Find where the given text appears and provide that cell's center as (x, y) coordinate. 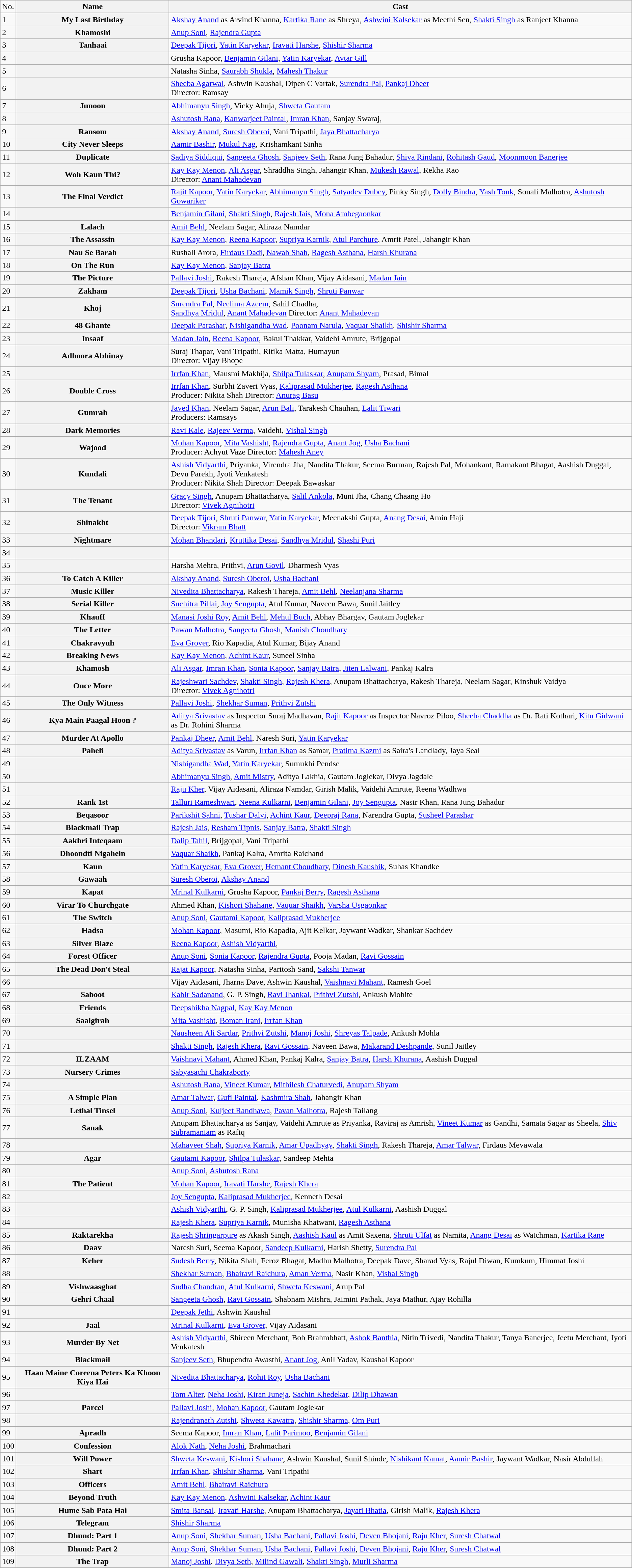
Zakham (93, 291)
Kapat (93, 892)
5 (8, 71)
28 (8, 430)
Smita Bansal, Iravati Harshe, Anupam Bhattacharya, Jayati Bhatia, Girish Malik, Rajesh Khera (400, 1510)
Anup Soni, Ashutosh Rana (400, 1171)
Officers (93, 1484)
Sanjeev Seth, Bhupendra Awasthi, Anant Jog, Anil Yadav, Kaushal Kapoor (400, 1360)
34 (8, 553)
Murder At Apollo (93, 738)
72 (8, 1059)
63 (8, 943)
Deepak Tijori, Usha Bachani, Mamik Singh, Shruti Panwar (400, 291)
Gawaah (93, 879)
Sheeba Agarwal, Ashwin Kaushal, Dipen C Vartak, Surendra Pal, Pankaj DheerDirector: Ramsay (400, 88)
11 (8, 157)
Pallavi Joshi, Rakesh Thareja, Afshan Khan, Vijay Aidasani, Madan Jain (400, 278)
69 (8, 1020)
Joy Sengupta, Kaliprasad Mukherjee, Kenneth Desai (400, 1196)
83 (8, 1209)
15 (8, 227)
70 (8, 1033)
80 (8, 1171)
55 (8, 841)
Reena Kapoor, Ashish Vidyarthi, (400, 943)
Anup Soni, Rajendra Gupta (400, 32)
Will Power (93, 1459)
Manoj Joshi, Divya Seth, Milind Gawali, Shakti Singh, Murli Sharma (400, 1562)
Rajesh Jais, Resham Tipnis, Sanjay Batra, Shakti Singh (400, 828)
24 (8, 356)
Serial Killer (93, 604)
Rank 1st (93, 802)
59 (8, 892)
Deepak Parashar, Nishigandha Wad, Poonam Narula, Vaquar Shaikh, Shishir Sharma (400, 326)
Kay Kay Menon, Sanjay Batra (400, 265)
87 (8, 1261)
100 (8, 1446)
Aditya Srivastav as Varun, Irrfan Khan as Samar, Pratima Kazmi as Saira's Landlady, Jaya Seal (400, 751)
49 (8, 764)
Pankaj Dheer, Amit Behl, Naresh Suri, Yatin Karyekar (400, 738)
Murder By Net (93, 1342)
62 (8, 931)
Confession (93, 1446)
Akshay Anand, Suresh Oberoi, Usha Bachani (400, 578)
Dhoondti Nigahein (93, 853)
37 (8, 591)
Forest Officer (93, 956)
Mohan Kapoor, Iravati Harshe, Rajesh Khera (400, 1184)
Rajeshwari Sachdev, Shakti Singh, Rajesh Khera, Anupam Bhattacharya, Rakesh Thareja, Neelam Sagar, Kinshuk VaidyaDirector: Vivek Agnihotri (400, 686)
77 (8, 1128)
Haan Maine Coreena Peters Ka Khoon Kiya Hai (93, 1377)
Seema Kapoor, Imran Khan, Lalit Parimoo, Benjamin Gilani (400, 1433)
85 (8, 1235)
Aamir Bashir, Mukul Nag, Krishamkant Sinha (400, 144)
Mrinal Kulkarni, Grusha Kapoor, Pankaj Berry, Ragesh Asthana (400, 892)
38 (8, 604)
Telegram (93, 1523)
26 (8, 391)
48 (8, 751)
Jaal (93, 1325)
The Patient (93, 1184)
71 (8, 1046)
29 (8, 447)
40 (8, 630)
78 (8, 1145)
Irrfan Khan, Mausmi Makhija, Shilpa Tulaskar, Anupam Shyam, Prasad, Bimal (400, 373)
Beyond Truth (93, 1497)
Lethal Tinsel (93, 1110)
Rushali Arora, Firdaus Dadi, Nawab Shah, Ragesh Asthana, Harsh Khurana (400, 252)
19 (8, 278)
Kundali (93, 474)
79 (8, 1158)
6 (8, 88)
Gautami Kapoor, Shilpa Tulaskar, Sandeep Mehta (400, 1158)
16 (8, 240)
Paheli (93, 751)
Sangeeta Ghosh, Ravi Gossain, Shabnam Mishra, Jaimini Pathak, Jaya Mathur, Ajay Rohilla (400, 1299)
Friends (93, 1008)
Anup Soni, Sonia Kapoor, Rajendra Gupta, Pooja Madan, Ravi Gossain (400, 956)
53 (8, 815)
44 (8, 686)
Ashish Vidyarthi, Shireen Merchant, Bob Brahmbhatt, Ashok Banthia, Nitin Trivedi, Nandita Thakur, Tanya Banerjee, Jeetu Merchant, Jyoti Venkatesh (400, 1342)
Surendra Pal, Neelima Azeem, Sahil Chadha,Sandhya Mridul, Anant Mahadevan Director: Anant Mahadevan (400, 308)
82 (8, 1196)
75 (8, 1097)
Kay Kay Menon, Ali Asgar, Shraddha Singh, Jahangir Khan, Mukesh Rawal, Rekha RaoDirector: Anant Mahadevan (400, 174)
Irrfan Khan, Surbhi Zaveri Vyas, Kaliprasad Mukherjee, Ragesh AsthanaProducer: Nikita Shah Director: Anurag Basu (400, 391)
Sudha Chandran, Atul Kulkarni, Shweta Keswani, Arup Pal (400, 1286)
No. (8, 7)
The Trap (93, 1562)
3 (8, 45)
Hume Sab Pata Hai (93, 1510)
Shart (93, 1471)
Khamosh (93, 668)
Sadiya Siddiqui, Sangeeta Ghosh, Sanjeev Seth, Rana Jung Bahadur, Shiva Rindani, Rohitash Gaud, Moonmoon Banerjee (400, 157)
Sudesh Berry, Nikita Shah, Feroz Bhagat, Madhu Malhotra, Deepak Dave, Sharad Vyas, Rajul Diwan, Kumkum, Himmat Joshi (400, 1261)
Pallavi Joshi, Shekhar Suman, Prithvi Zutshi (400, 703)
8 (8, 118)
57 (8, 866)
66 (8, 982)
Parikshit Sahni, Tushar Dalvi, Achint Kaur, Deepraj Rana, Narendra Gupta, Susheel Parashar (400, 815)
Grusha Kapoor, Benjamin Gilani, Yatin Karyekar, Avtar Gill (400, 58)
64 (8, 956)
36 (8, 578)
33 (8, 540)
Naresh Suri, Seema Kapoor, Sandeep Kulkarni, Harish Shetty, Surendra Pal (400, 1248)
The Assassin (93, 240)
90 (8, 1299)
The Letter (93, 630)
108 (8, 1548)
Silver Blaze (93, 943)
Amit Behl, Neelam Sagar, Aliraza Namdar (400, 227)
Mrinal Kulkarni, Eva Grover, Vijay Aidasani (400, 1325)
21 (8, 308)
18 (8, 265)
Manasi Joshi Roy, Amit Behl, Mehul Buch, Abhay Bhargav, Gautam Joglekar (400, 617)
Rajat Kapoor, Natasha Sinha, Paritosh Sand, Sakshi Tanwar (400, 969)
Anup Soni, Kuljeet Randhawa, Pavan Malhotra, Rajesh Tailang (400, 1110)
47 (8, 738)
109 (8, 1562)
101 (8, 1459)
67 (8, 995)
30 (8, 474)
17 (8, 252)
27 (8, 412)
Eva Grover, Rio Kapadia, Atul Kumar, Bijay Anand (400, 642)
107 (8, 1536)
Mita Vashisht, Boman Irani, Irrfan Khan (400, 1020)
Kabir Sadanand, G. P. Singh, Ravi Jhankal, Prithvi Zutshi, Ankush Mohite (400, 995)
Breaking News (93, 655)
Suresh Oberoi, Akshay Anand (400, 879)
2 (8, 32)
Hadsa (93, 931)
Shakti Singh, Rajesh Khera, Ravi Gossain, Naveen Bawa, Makarand Deshpande, Sunil Jaitley (400, 1046)
Ransom (93, 131)
Yatin Karyekar, Eva Grover, Hemant Choudhary, Dinesh Kaushik, Suhas Khandke (400, 866)
89 (8, 1286)
Vaishnavi Mahant, Ahmed Khan, Pankaj Kalra, Sanjay Batra, Harsh Khurana, Aashish Duggal (400, 1059)
Mohan Kapoor, Masumi, Rio Kapadia, Ajit Kelkar, Jaywant Wadkar, Shankar Sachdev (400, 931)
Akshay Anand as Arvind Khanna, Kartika Rane as Shreya, Ashwini Kalsekar as Meethi Sen, Shakti Singh as Ranjeet Khanna (400, 20)
Junoon (93, 106)
The Tenant (93, 501)
Rajendranath Zutshi, Shweta Kawatra, Shishir Sharma, Om Puri (400, 1420)
102 (8, 1471)
Vishwaasghat (93, 1286)
Tanhaai (93, 45)
Amar Talwar, Gufi Paintal, Kashmira Shah, Jahangir Khan (400, 1097)
Deepshikha Nagpal, Kay Kay Menon (400, 1008)
96 (8, 1395)
Blackmail (93, 1360)
106 (8, 1523)
Irrfan Khan, Shishir Sharma, Vani Tripathi (400, 1471)
4 (8, 58)
Sanak (93, 1128)
Amit Behl, Bhairavi Raichura (400, 1484)
Pawan Malhotra, Sangeeta Ghosh, Manish Choudhary (400, 630)
Kya Main Paagal Hoon ? (93, 721)
Madan Jain, Reena Kapoor, Bakul Thakkar, Vaidehi Amrute, Brijgopal (400, 338)
20 (8, 291)
Abhimanyu Singh, Vicky Ahuja, Shweta Gautam (400, 106)
Blackmail Trap (93, 828)
51 (8, 789)
52 (8, 802)
Adhoora Abhinay (93, 356)
Shweta Keswani, Kishori Shahane, Ashwin Kaushal, Sunil Shinde, Nishikant Kamat, Aamir Bashir, Jaywant Wadkar, Nasir Abdullah (400, 1459)
Alok Nath, Neha Joshi, Brahmachari (400, 1446)
Rajit Kapoor, Yatin Karyekar, Abhimanyu Singh, Satyadev Dubey, Pinky Singh, Dolly Bindra, Yash Tonk, Sonali Malhotra, Ashutosh Gowariker (400, 196)
105 (8, 1510)
Ashish Vidyarthi, G. P. Singh, Kaliprasad Mukherjee, Atul Kulkarni, Aashish Duggal (400, 1209)
Tom Alter, Neha Joshi, Kiran Juneja, Sachin Khedekar, Dilip Dhawan (400, 1395)
Mohan Kapoor, Mita Vashisht, Rajendra Gupta, Anant Jog, Usha BachaniProducer: Achyut Vaze Director: Mahesh Aney (400, 447)
39 (8, 617)
Parcel (93, 1407)
9 (8, 131)
7 (8, 106)
The Final Verdict (93, 196)
74 (8, 1084)
58 (8, 879)
ILZAAM (93, 1059)
Music Killer (93, 591)
Pallavi Joshi, Mohan Kapoor, Gautam Joglekar (400, 1407)
Keher (93, 1261)
48 Ghante (93, 326)
Khamoshi (93, 32)
84 (8, 1222)
City Never Sleeps (93, 144)
The Picture (93, 278)
25 (8, 373)
Dhund: Part 2 (93, 1548)
Mahaveer Shah, Supriya Karnik, Amar Upadhyay, Shakti Singh, Rakesh Thareja, Amar Talwar, Firdaus Mevawala (400, 1145)
My Last Birthday (93, 20)
23 (8, 338)
99 (8, 1433)
97 (8, 1407)
A Simple Plan (93, 1097)
Apradh (93, 1433)
On The Run (93, 265)
12 (8, 174)
94 (8, 1360)
56 (8, 853)
Woh Kaun Thi? (93, 174)
32 (8, 522)
Agar (93, 1158)
Benjamin Gilani, Shakti Singh, Rajesh Jais, Mona Ambegaonkar (400, 214)
65 (8, 969)
Deepak Tijori, Yatin Karyekar, Iravati Harshe, Shishir Sharma (400, 45)
Javed Khan, Neelam Sagar, Arun Bali, Tarakesh Chauhan, Lalit TiwariProducers: Ramsays (400, 412)
31 (8, 501)
The Only Witness (93, 703)
Saalgirah (93, 1020)
Shekhar Suman, Bhairavi Raichura, Aman Verma, Nasir Khan, Vishal Singh (400, 1273)
103 (8, 1484)
93 (8, 1342)
Dark Memories (93, 430)
Nivedita Bhattacharya, Rohit Roy, Usha Bachani (400, 1377)
Lalach (93, 227)
Ashutosh Rana, Vineet Kumar, Mithilesh Chaturvedi, Anupam Shyam (400, 1084)
Ashutosh Rana, Kanwarjeet Paintal, Imran Khan, Sanjay Swaraj, (400, 118)
Ravi Kale, Rajeev Verma, Vaidehi, Vishal Singh (400, 430)
98 (8, 1420)
Harsha Mehra, Prithvi, Arun Govil, Dharmesh Vyas (400, 566)
Mohan Bhandari, Kruttika Desai, Sandhya Mridul, Shashi Puri (400, 540)
88 (8, 1273)
Duplicate (93, 157)
Dalip Tahil, Brijgopal, Vani Tripathi (400, 841)
Suraj Thapar, Vani Tripathi, Ritika Matta, HumayunDirector: Vijay Bhope (400, 356)
Wajood (93, 447)
Chakravyuh (93, 642)
73 (8, 1072)
Kaun (93, 866)
22 (8, 326)
Ali Asgar, Imran Khan, Sonia Kapoor, Sanjay Batra, Jiten Lalwani, Pankaj Kalra (400, 668)
Kay Kay Menon, Achint Kaur, Suneel Sinha (400, 655)
Raju Kher, Vijay Aidasani, Aliraza Namdar, Girish Malik, Vaidehi Amrute, Reena Wadhwa (400, 789)
Deepak Jethi, Ashwin Kaushal (400, 1312)
Nau Se Barah (93, 252)
Aakhri Inteqaam (93, 841)
Suchitra Pillai, Joy Sengupta, Atul Kumar, Naveen Bawa, Sunil Jaitley (400, 604)
Gumrah (93, 412)
Dhund: Part 1 (93, 1536)
Natasha Sinha, Saurabh Shukla, Mahesh Thakur (400, 71)
Nishigandha Wad, Yatin Karyekar, Sumukhi Pendse (400, 764)
42 (8, 655)
Ahmed Khan, Kishori Shahane, Vaquar Shaikh, Varsha Usgaonkar (400, 905)
76 (8, 1110)
Rajesh Shringarpure as Akash Singh, Aashish Kaul as Amit Saxena, Shruti Ulfat as Namita, Anang Desai as Watchman, Kartika Rane (400, 1235)
50 (8, 776)
Khoj (93, 308)
Cast (400, 7)
86 (8, 1248)
13 (8, 196)
Daav (93, 1248)
43 (8, 668)
41 (8, 642)
81 (8, 1184)
To Catch A Killer (93, 578)
Kay Kay Menon, Ashwini Kalsekar, Achint Kaur (400, 1497)
95 (8, 1377)
Khauff (93, 617)
54 (8, 828)
46 (8, 721)
Gehri Chaal (93, 1299)
35 (8, 566)
Nivedita Bhattacharya, Rakesh Thareja, Amit Behl, Neelanjana Sharma (400, 591)
14 (8, 214)
61 (8, 918)
104 (8, 1497)
Abhimanyu Singh, Amit Mistry, Aditya Lakhia, Gautam Joglekar, Divya Jagdale (400, 776)
The Dead Don't Steal (93, 969)
92 (8, 1325)
45 (8, 703)
Anup Soni, Gautami Kapoor, Kaliprasad Mukherjee (400, 918)
Shinakht (93, 522)
Name (93, 7)
Talluri Rameshwari, Neena Kulkarni, Benjamin Gilani, Joy Sengupta, Nasir Khan, Rana Jung Bahadur (400, 802)
Deepak Tijori, Shruti Panwar, Yatin Karyekar, Meenakshi Gupta, Anang Desai, Amin HajiDirector: Vikram Bhatt (400, 522)
The Switch (93, 918)
Raktarekha (93, 1235)
Once More (93, 686)
Virar To Churchgate (93, 905)
Nightmare (93, 540)
Vaquar Shaikh, Pankaj Kalra, Amrita Raichand (400, 853)
91 (8, 1312)
Gracy Singh, Anupam Bhattacharya, Salil Ankola, Muni Jha, Chang Chaang HoDirector: Vivek Agnihotri (400, 501)
1 (8, 20)
Insaaf (93, 338)
Sabyasachi Chakraborty (400, 1072)
60 (8, 905)
Rajesh Khera, Supriya Karnik, Munisha Khatwani, Ragesh Asthana (400, 1222)
Saboot (93, 995)
Nursery Crimes (93, 1072)
Akshay Anand, Suresh Oberoi, Vani Tripathi, Jaya Bhattacharya (400, 131)
Vijay Aidasani, Jharna Dave, Ashwin Kaushal, Vaishnavi Mahant, Ramesh Goel (400, 982)
Nausheen Ali Sardar, Prithvi Zutshi, Manoj Joshi, Shreyas Talpade, Ankush Mohla (400, 1033)
68 (8, 1008)
Shishir Sharma (400, 1523)
Double Cross (93, 391)
Kay Kay Menon, Reena Kapoor, Supriya Karnik, Atul Parchure, Amrit Patel, Jahangir Khan (400, 240)
10 (8, 144)
Beqasoor (93, 815)
